Determine the (X, Y) coordinate at the center of the cell enclosing the given text.  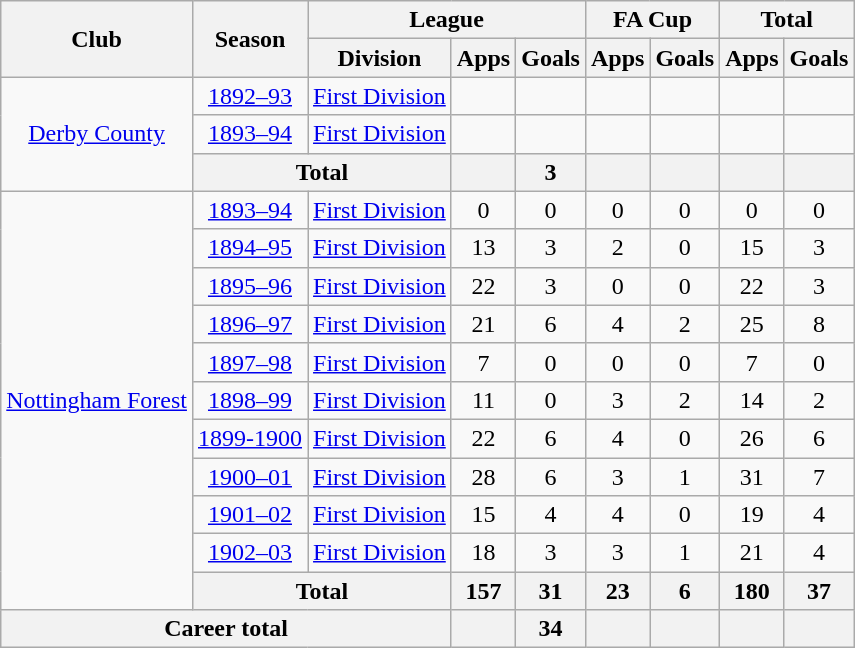
1897–98 (250, 362)
157 (483, 591)
1892–93 (250, 96)
18 (483, 553)
28 (483, 477)
1900–01 (250, 477)
8 (819, 324)
Derby County (97, 134)
1901–02 (250, 515)
FA Cup (652, 20)
Division (380, 58)
1899-1900 (250, 438)
1896–97 (250, 324)
1902–03 (250, 553)
Nottingham Forest (97, 400)
180 (752, 591)
1894–95 (250, 248)
1898–99 (250, 400)
11 (483, 400)
Club (97, 39)
Season (250, 39)
37 (819, 591)
Career total (226, 629)
14 (752, 400)
1895–96 (250, 286)
23 (617, 591)
25 (752, 324)
13 (483, 248)
26 (752, 438)
League (447, 20)
19 (752, 515)
34 (551, 629)
